Detect which cell encompasses the target text, then output its (x, y) center coordinate. 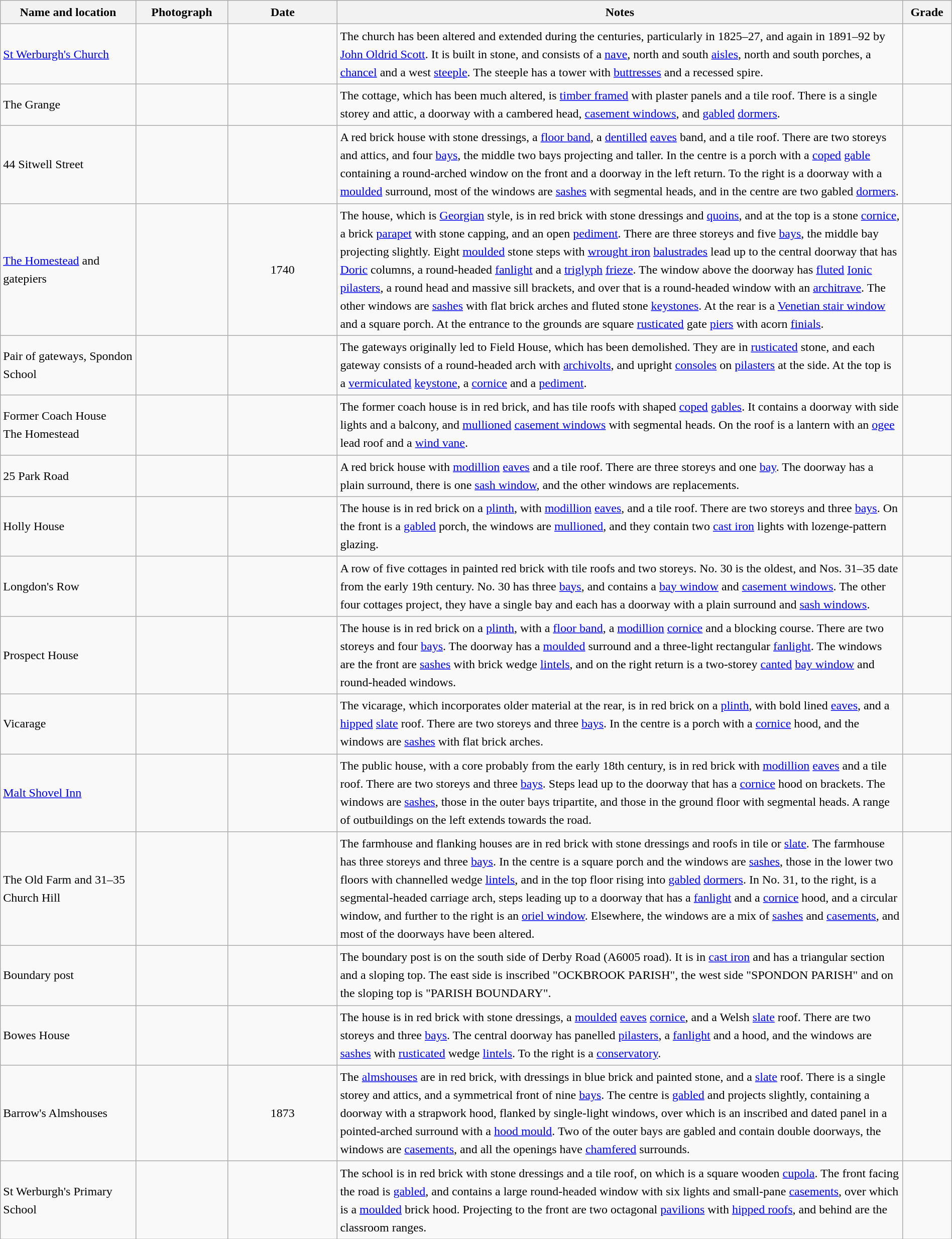
Name and location (68, 12)
Vicarage (68, 724)
Date (283, 12)
1873 (283, 1113)
Barrow's Almshouses (68, 1113)
Prospect House (68, 655)
25 Park Road (68, 476)
Photograph (182, 12)
Boundary post (68, 976)
Malt Shovel Inn (68, 793)
Longdon's Row (68, 586)
Bowes House (68, 1035)
St Werburgh's Primary School (68, 1200)
Notes (620, 12)
1740 (283, 269)
St Werburgh's Church (68, 54)
The Old Farm and 31–35 Church Hill (68, 889)
44 Sitwell Street (68, 165)
Holly House (68, 526)
The Grange (68, 104)
Former Coach HouseThe Homestead (68, 425)
Grade (927, 12)
The Homestead and gatepiers (68, 269)
Pair of gateways, Spondon School (68, 365)
